Output the (x, y) coordinate of the center of the cell containing the given text.  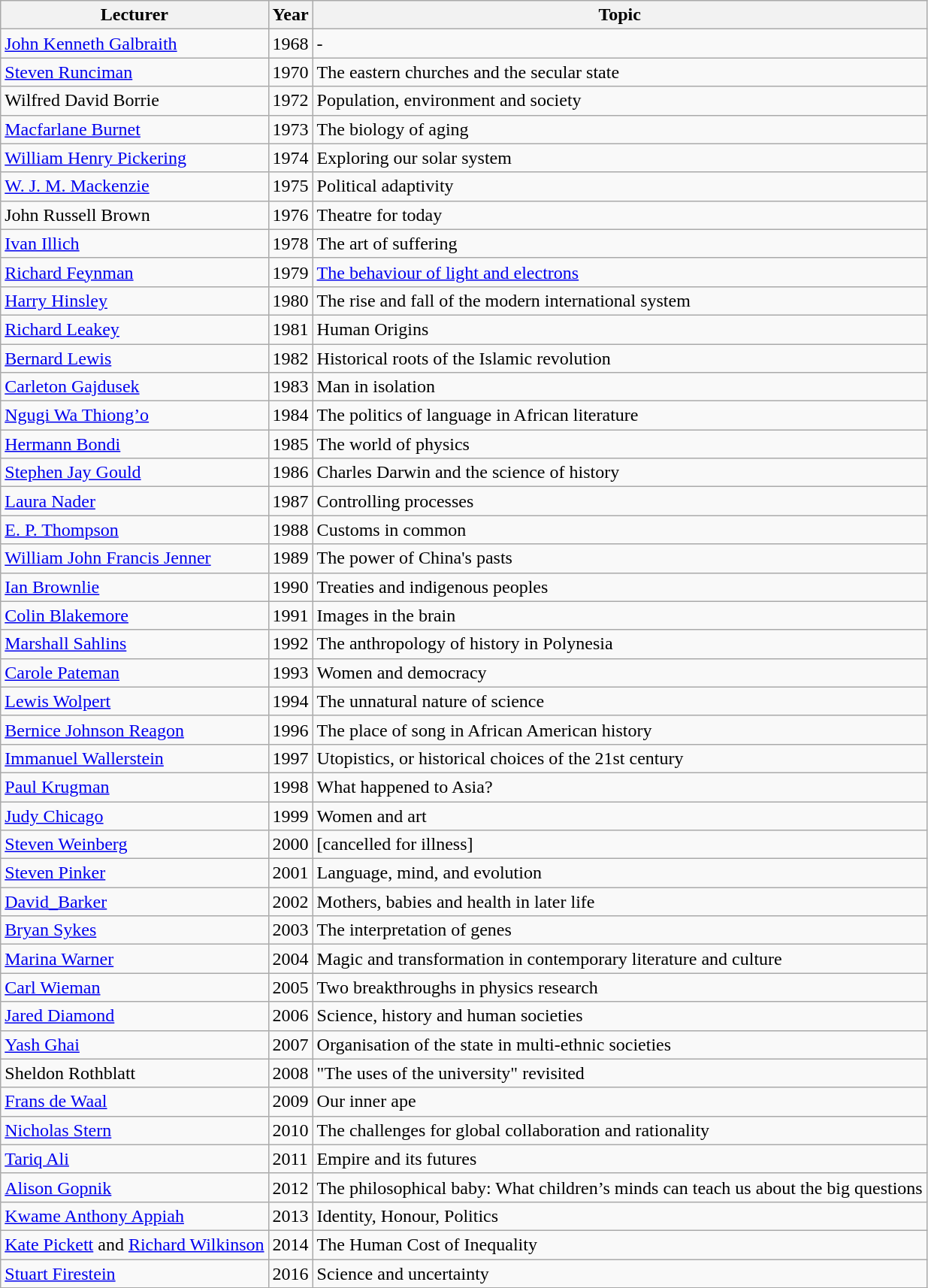
Charles Darwin and the science of history (619, 473)
"The uses of the university" revisited (619, 1073)
The behaviour of light and electrons (619, 272)
Ivan Illich (135, 243)
What happened to Asia? (619, 787)
1990 (290, 587)
1989 (290, 558)
The art of suffering (619, 243)
Alison Gopnik (135, 1187)
Steven Pinker (135, 873)
2000 (290, 845)
Lewis Wolpert (135, 701)
John Russell Brown (135, 215)
Lecturer (135, 15)
1979 (290, 272)
Theatre for today (619, 215)
Macfarlane Burnet (135, 129)
Women and democracy (619, 673)
2006 (290, 1016)
1993 (290, 673)
1982 (290, 358)
Nicholas Stern (135, 1130)
Carole Pateman (135, 673)
2011 (290, 1159)
1981 (290, 329)
Sheldon Rothblatt (135, 1073)
1972 (290, 101)
Harry Hinsley (135, 301)
Tariq Ali (135, 1159)
1999 (290, 815)
1998 (290, 787)
1985 (290, 444)
Kate Pickett and Richard Wilkinson (135, 1244)
Customs in common (619, 530)
1991 (290, 615)
Carl Wieman (135, 987)
Two breakthroughs in physics research (619, 987)
1997 (290, 758)
Stephen Jay Gould (135, 473)
Carleton Gajdusek (135, 387)
Richard Feynman (135, 272)
2014 (290, 1244)
Richard Leakey (135, 329)
W. J. M. Mackenzie (135, 186)
Bernard Lewis (135, 358)
Immanuel Wallerstein (135, 758)
2016 (290, 1274)
1992 (290, 644)
2007 (290, 1045)
Steven Weinberg (135, 845)
1973 (290, 129)
Identity, Honour, Politics (619, 1216)
Political adaptivity (619, 186)
Topic (619, 15)
1994 (290, 701)
Magic and transformation in contemporary literature and culture (619, 959)
Paul Krugman (135, 787)
Yash Ghai (135, 1045)
Organisation of the state in multi-ethnic societies (619, 1045)
Wilfred David Borrie (135, 101)
2012 (290, 1187)
David_Barker (135, 902)
1983 (290, 387)
2008 (290, 1073)
[cancelled for illness] (619, 845)
Our inner ape (619, 1102)
Jared Diamond (135, 1016)
Stuart Firestein (135, 1274)
Ngugi Wa Thiong’o (135, 416)
1980 (290, 301)
1988 (290, 530)
Women and art (619, 815)
Population, environment and society (619, 101)
Bernice Johnson Reagon (135, 730)
1974 (290, 158)
- (619, 44)
The challenges for global collaboration and rationality (619, 1130)
Science, history and human societies (619, 1016)
The place of song in African American history (619, 730)
Historical roots of the Islamic revolution (619, 358)
Mothers, babies and health in later life (619, 902)
2009 (290, 1102)
2010 (290, 1130)
2002 (290, 902)
The world of physics (619, 444)
1970 (290, 72)
2004 (290, 959)
Treaties and indigenous peoples (619, 587)
Controlling processes (619, 501)
1975 (290, 186)
1986 (290, 473)
Judy Chicago (135, 815)
The Human Cost of Inequality (619, 1244)
Images in the brain (619, 615)
1976 (290, 215)
The interpretation of genes (619, 930)
Utopistics, or historical choices of the 21st century (619, 758)
2013 (290, 1216)
Marshall Sahlins (135, 644)
1984 (290, 416)
2003 (290, 930)
William Henry Pickering (135, 158)
The biology of aging (619, 129)
2001 (290, 873)
The philosophical baby: What children’s minds can teach us about the big questions (619, 1187)
Year (290, 15)
Colin Blakemore (135, 615)
Laura Nader (135, 501)
Frans de Waal (135, 1102)
2005 (290, 987)
1996 (290, 730)
William John Francis Jenner (135, 558)
Marina Warner (135, 959)
E. P. Thompson (135, 530)
John Kenneth Galbraith (135, 44)
Bryan Sykes (135, 930)
1978 (290, 243)
1987 (290, 501)
Exploring our solar system (619, 158)
Human Origins (619, 329)
1968 (290, 44)
The unnatural nature of science (619, 701)
The eastern churches and the secular state (619, 72)
Man in isolation (619, 387)
The rise and fall of the modern international system (619, 301)
Ian Brownlie (135, 587)
Science and uncertainty (619, 1274)
Language, mind, and evolution (619, 873)
The politics of language in African literature (619, 416)
The power of China's pasts (619, 558)
Empire and its futures (619, 1159)
The anthropology of history in Polynesia (619, 644)
Hermann Bondi (135, 444)
Steven Runciman (135, 72)
Kwame Anthony Appiah (135, 1216)
